Return (X, Y) of the center of cell containing provided text 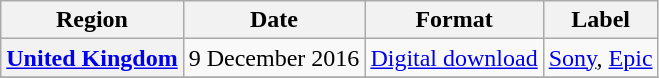
Region (92, 20)
Label (600, 20)
Date (274, 20)
Digital download (454, 58)
Sony, Epic (600, 58)
9 December 2016 (274, 58)
Format (454, 20)
United Kingdom (92, 58)
